For the text-containing cell, return its midpoint in [x, y] coordinate format. 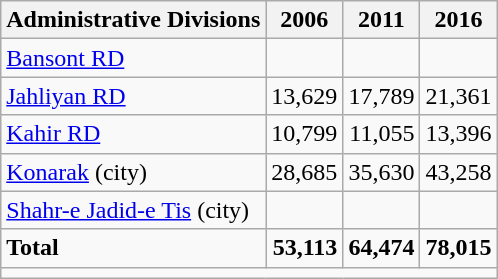
Shahr-e Jadid-e Tis (city) [134, 210]
Konarak (city) [134, 172]
17,789 [382, 96]
2006 [304, 20]
78,015 [458, 248]
13,396 [458, 134]
10,799 [304, 134]
43,258 [458, 172]
21,361 [458, 96]
35,630 [382, 172]
53,113 [304, 248]
Jahliyan RD [134, 96]
64,474 [382, 248]
11,055 [382, 134]
2011 [382, 20]
Bansont RD [134, 58]
Total [134, 248]
Kahir RD [134, 134]
28,685 [304, 172]
13,629 [304, 96]
2016 [458, 20]
Administrative Divisions [134, 20]
